For the text-containing cell, return its midpoint in (x, y) coordinate format. 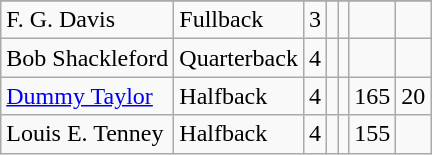
Dummy Taylor (88, 96)
20 (414, 96)
Bob Shackleford (88, 58)
F. G. Davis (88, 20)
Fullback (239, 20)
3 (314, 20)
165 (372, 96)
Quarterback (239, 58)
Louis E. Tenney (88, 134)
155 (372, 134)
